Detect which cell encompasses the target text, then output its (x, y) center coordinate. 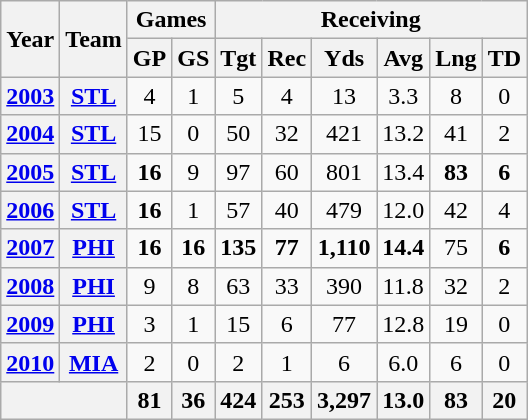
5 (238, 96)
12.0 (404, 210)
MIA (94, 362)
2005 (30, 172)
60 (287, 172)
TD (504, 58)
20 (504, 400)
2006 (30, 210)
GP (149, 58)
390 (344, 286)
1,110 (344, 248)
Games (170, 20)
13.4 (404, 172)
3.3 (404, 96)
Year (30, 39)
Avg (404, 58)
41 (456, 134)
2010 (30, 362)
97 (238, 172)
33 (287, 286)
Lng (456, 58)
36 (194, 400)
421 (344, 134)
75 (456, 248)
3,297 (344, 400)
57 (238, 210)
479 (344, 210)
Team (94, 39)
42 (456, 210)
Yds (344, 58)
253 (287, 400)
Tgt (238, 58)
6.0 (404, 362)
424 (238, 400)
135 (238, 248)
2004 (30, 134)
19 (456, 324)
81 (149, 400)
13.0 (404, 400)
2008 (30, 286)
2009 (30, 324)
2007 (30, 248)
3 (149, 324)
2003 (30, 96)
14.4 (404, 248)
Rec (287, 58)
63 (238, 286)
Receiving (371, 20)
GS (194, 58)
50 (238, 134)
40 (287, 210)
13.2 (404, 134)
801 (344, 172)
11.8 (404, 286)
13 (344, 96)
12.8 (404, 324)
